Determine the [x, y] coordinate at the center of the cell enclosing the given text.  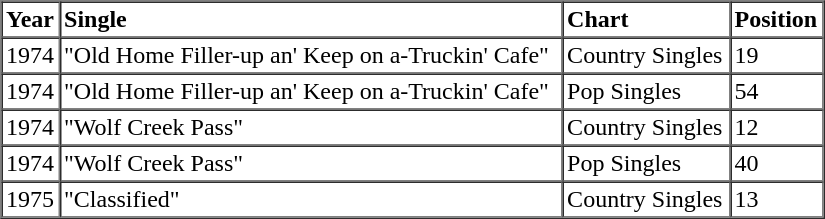
19 [776, 56]
40 [776, 164]
Chart [646, 20]
54 [776, 92]
Year [31, 20]
Single [312, 20]
12 [776, 128]
13 [776, 200]
Position [776, 20]
"Classified" [312, 200]
1975 [31, 200]
